Pinpoint the cell where the given text exists, returning its (x, y) midpoint coordinate. 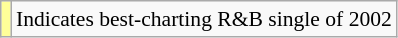
Indicates best-charting R&B single of 2002 (204, 19)
